Search for the cell housing the specified text and yield its [X, Y] center coordinate. 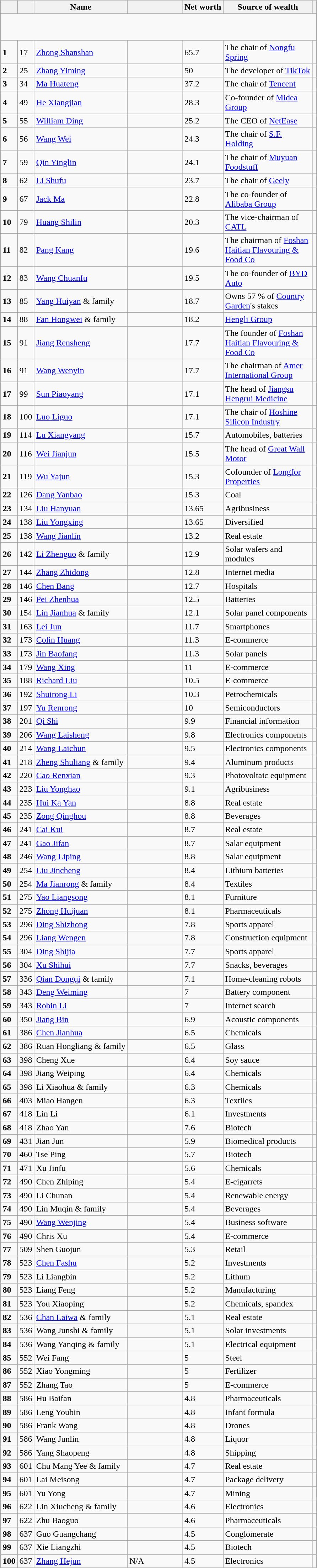
Chen Bang [81, 586]
Wang Wenyin [81, 371]
Photovoltaic equipment [268, 775]
87 [9, 1385]
5.3 [203, 1250]
Wei Jianjun [81, 453]
9 [9, 199]
Conglomerate [268, 1534]
22.8 [203, 199]
Hu Baifan [81, 1398]
Pei Zhenhua [81, 600]
57 [9, 978]
54 [9, 938]
61 [9, 1033]
Lei Jun [81, 627]
9.3 [203, 775]
Chan Laiwa & family [81, 1317]
N/A [155, 1561]
93 [9, 1466]
Ruan Hongliang & family [81, 1046]
81 [9, 1304]
Manufacturing [268, 1290]
119 [26, 477]
95 [9, 1493]
214 [26, 748]
Lithum [268, 1277]
51 [9, 897]
21 [9, 477]
40 [9, 748]
Liang Wengen [81, 938]
Jiang Rensheng [81, 343]
12 [9, 278]
31 [9, 627]
Colin Huang [81, 640]
Wang Junlin [81, 1439]
Jiang Bin [81, 1019]
Glass [268, 1046]
The chairman of Foshan Haitian Flavouring & Food Co [268, 250]
Source of wealth [268, 7]
Wang Jianlin [81, 535]
350 [26, 1019]
The head of Great Wall Motor [268, 453]
9.5 [203, 748]
Chemicals, spandex [268, 1304]
13 [9, 301]
Xiao Yongming [81, 1371]
Soy sauce [268, 1060]
Financial information [268, 721]
Lin Jianhua & family [81, 613]
Huang Shilin [81, 222]
19 [9, 435]
William Ding [81, 121]
10.3 [203, 694]
92 [9, 1453]
65 [9, 1087]
Jiang Weiping [81, 1073]
Liu Yongxing [81, 522]
36 [9, 694]
96 [9, 1507]
47 [9, 843]
Zheng Shuliang & family [81, 762]
Wang Chuanfu [81, 278]
Li Shufu [81, 180]
Chen Fashu [81, 1263]
188 [26, 681]
23 [9, 508]
48 [9, 857]
Solar panel components [268, 613]
Liu Jincheng [81, 870]
Renewable energy [268, 1195]
Yang Shaopeng [81, 1453]
Cheng Xue [81, 1060]
Mining [268, 1493]
Qin Yinglin [81, 162]
46 [9, 830]
84 [9, 1344]
37.2 [203, 84]
80 [9, 1290]
Lin Xiucheng & family [81, 1507]
90 [9, 1425]
Chen Jianhua [81, 1033]
12.5 [203, 600]
4 [9, 102]
142 [26, 554]
12.7 [203, 586]
Zhang Tao [81, 1385]
Jack Ma [81, 199]
218 [26, 762]
Liang Feng [81, 1290]
77 [9, 1250]
74 [9, 1209]
16 [9, 371]
Name [81, 7]
116 [26, 453]
Diversified [268, 522]
Ma Huateng [81, 84]
The chair of S.F. Holding [268, 139]
Chu Mang Yee & family [81, 1466]
Zhong Huijuan [81, 911]
20 [9, 453]
471 [26, 1168]
The co-founder of Alibaba Group [268, 199]
Gao Jifan [81, 843]
The chair of Tencent [268, 84]
Net worth [203, 7]
223 [26, 789]
Wang Wei [81, 139]
179 [26, 667]
Wang Yanqing & family [81, 1344]
Solar panels [268, 654]
Lithium batteries [268, 870]
28.3 [203, 102]
Fan Hongwei & family [81, 320]
6.9 [203, 1019]
Wang Laichun [81, 748]
20.3 [203, 222]
Lin Li [81, 1114]
12.1 [203, 613]
97 [9, 1520]
Zhu Baoguo [81, 1520]
You Xiaoping [81, 1304]
The chair of Nongfu Spring [268, 52]
201 [26, 721]
8 [9, 180]
Yang Huiyan & family [81, 301]
60 [9, 1019]
Zhang Yiming [81, 70]
10.5 [203, 681]
Wang Laisheng [81, 735]
Fertilizer [268, 1371]
509 [26, 1250]
Hui Ka Yan [81, 802]
Lin Muqin & family [81, 1209]
19.6 [203, 250]
Wang Junshi & family [81, 1331]
Yao Liangsong [81, 897]
72 [9, 1182]
Deng Weiming [81, 992]
Cao Renxian [81, 775]
The chair of Hoshine Silicon Industry [268, 417]
1 [9, 52]
Qian Dongqi & family [81, 978]
5.6 [203, 1168]
63 [9, 1060]
9.1 [203, 789]
Xu Jinfu [81, 1168]
Zhong Shanshan [81, 52]
64 [9, 1073]
Hengli Group [268, 320]
5.7 [203, 1155]
Zhang Hejun [81, 1561]
15.7 [203, 435]
9.9 [203, 721]
Acoustic components [268, 1019]
12.9 [203, 554]
Snacks, beverages [268, 965]
26 [9, 554]
89 [9, 1412]
Qi Shi [81, 721]
Package delivery [268, 1480]
3 [9, 84]
Xu Shihui [81, 965]
9.8 [203, 735]
Automobiles, batteries [268, 435]
73 [9, 1195]
28 [9, 586]
9.4 [203, 762]
37 [9, 708]
27 [9, 572]
66 [9, 1100]
6 [9, 139]
Shuirong Li [81, 694]
Dang Yanbao [81, 495]
E-cigarrets [268, 1182]
Hospitals [268, 586]
Ding Shizhong [81, 924]
Wang Wenjing [81, 1222]
Chen Zhiping [81, 1182]
Semiconductors [268, 708]
The co-founder of BYD Auto [268, 278]
Smartphones [268, 627]
163 [26, 627]
43 [9, 789]
Miao Hangen [81, 1100]
7.1 [203, 978]
Liu Hanyuan [81, 508]
18.7 [203, 301]
336 [26, 978]
Guo Guangchang [81, 1534]
68 [9, 1128]
206 [26, 735]
39 [9, 735]
30 [9, 613]
5.9 [203, 1141]
126 [26, 495]
53 [9, 924]
78 [9, 1263]
197 [26, 708]
220 [26, 775]
7.6 [203, 1128]
58 [9, 992]
Cofounder of Longfor Properties [268, 477]
29 [9, 600]
Aluminum products [268, 762]
The founder of Foshan Haitian Flavouring & Food Co [268, 343]
45 [9, 816]
71 [9, 1168]
86 [9, 1371]
Electrical equipment [268, 1344]
The vice-chairman of CATL [268, 222]
Robin Li [81, 1005]
Zong Qinghou [81, 816]
11.7 [203, 627]
22 [9, 495]
Tse Ping [81, 1155]
Battery component [268, 992]
70 [9, 1155]
Cai Kui [81, 830]
Leng Youbin [81, 1412]
134 [26, 508]
19.5 [203, 278]
23.7 [203, 180]
24.3 [203, 139]
Li Chunan [81, 1195]
Retail [268, 1250]
Business software [268, 1222]
18 [9, 417]
Wang Liping [81, 857]
The chairman of Amer International Group [268, 371]
33 [9, 654]
431 [26, 1141]
Li Zhenguo & family [81, 554]
403 [26, 1100]
Home-cleaning robots [268, 978]
Solar investments [268, 1331]
The head of Jiangsu Hengrui Medicine [268, 394]
Batteries [268, 600]
192 [26, 694]
The chair of Muyuan Foodstuff [268, 162]
Coal [268, 495]
Jian Jun [81, 1141]
Biomedical products [268, 1141]
76 [9, 1236]
25.2 [203, 121]
Sun Piaoyang [81, 394]
Internet media [268, 572]
Zhang Zhidong [81, 572]
Owns 57 % of Country Garden's stakes [268, 301]
15 [9, 343]
246 [26, 857]
35 [9, 681]
Yu Renrong [81, 708]
Drones [268, 1425]
Liquor [268, 1439]
Shipping [268, 1453]
6.1 [203, 1114]
Internet search [268, 1005]
Wei Fang [81, 1358]
Frank Wang [81, 1425]
144 [26, 572]
24 [9, 522]
52 [9, 911]
Liu Yonghao [81, 789]
98 [9, 1534]
Petrochemicals [268, 694]
Steel [268, 1358]
Xie Liangzhi [81, 1547]
Construction equipment [268, 938]
Ma Jianrong & family [81, 884]
The chair of Geely [268, 180]
42 [9, 775]
2 [9, 70]
The developer of TikTok [268, 70]
13.2 [203, 535]
Jin Baofang [81, 654]
Pang Kang [81, 250]
Infant formula [268, 1412]
The CEO of NetEase [268, 121]
15.5 [203, 453]
94 [9, 1480]
Zhao Yan [81, 1128]
32 [9, 640]
65.7 [203, 52]
Solar wafers and modules [268, 554]
Chris Xu [81, 1236]
Shen Guojun [81, 1250]
Li Xiaohua & family [81, 1087]
12.8 [203, 572]
69 [9, 1141]
Co-founder of Midea Group [268, 102]
44 [9, 802]
Li Liangbin [81, 1277]
He Xiangjian [81, 102]
Ding Shijia [81, 951]
Richard Liu [81, 681]
114 [26, 435]
75 [9, 1222]
Yu Yong [81, 1493]
Furniture [268, 897]
38 [9, 721]
18.2 [203, 320]
14 [9, 320]
24.1 [203, 162]
41 [9, 762]
Luo Liguo [81, 417]
Wang Xing [81, 667]
Wu Yajun [81, 477]
Lu Xiangyang [81, 435]
Lai Meisong [81, 1480]
460 [26, 1155]
154 [26, 613]
